From the cell containing the given text, extract its center point as (x, y) coordinate. 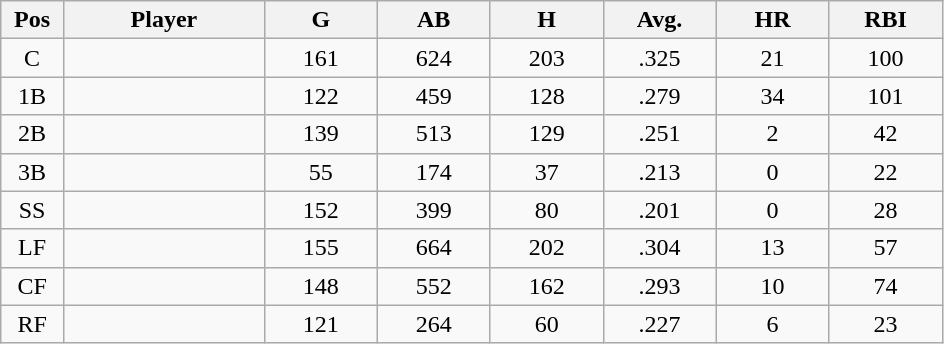
174 (434, 172)
624 (434, 58)
SS (32, 210)
128 (546, 96)
80 (546, 210)
129 (546, 134)
57 (886, 248)
22 (886, 172)
H (546, 20)
LF (32, 248)
Player (164, 20)
399 (434, 210)
513 (434, 134)
21 (772, 58)
162 (546, 286)
121 (320, 324)
CF (32, 286)
34 (772, 96)
2 (772, 134)
RBI (886, 20)
55 (320, 172)
664 (434, 248)
.279 (660, 96)
10 (772, 286)
Avg. (660, 20)
1B (32, 96)
148 (320, 286)
42 (886, 134)
155 (320, 248)
161 (320, 58)
6 (772, 324)
23 (886, 324)
152 (320, 210)
C (32, 58)
28 (886, 210)
G (320, 20)
60 (546, 324)
.251 (660, 134)
Pos (32, 20)
RF (32, 324)
.227 (660, 324)
203 (546, 58)
139 (320, 134)
264 (434, 324)
.213 (660, 172)
37 (546, 172)
552 (434, 286)
13 (772, 248)
.304 (660, 248)
HR (772, 20)
459 (434, 96)
74 (886, 286)
202 (546, 248)
2B (32, 134)
AB (434, 20)
101 (886, 96)
122 (320, 96)
.325 (660, 58)
.201 (660, 210)
100 (886, 58)
.293 (660, 286)
3B (32, 172)
